From the cell containing the given text, extract its center point as [X, Y] coordinate. 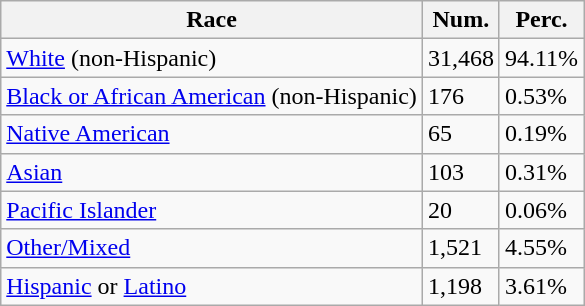
20 [460, 210]
Hispanic or Latino [212, 286]
1,198 [460, 286]
Other/Mixed [212, 248]
1,521 [460, 248]
176 [460, 96]
4.55% [541, 248]
65 [460, 134]
Num. [460, 20]
0.19% [541, 134]
3.61% [541, 286]
Black or African American (non-Hispanic) [212, 96]
Asian [212, 172]
Native American [212, 134]
White (non-Hispanic) [212, 58]
0.06% [541, 210]
103 [460, 172]
0.53% [541, 96]
Perc. [541, 20]
31,468 [460, 58]
94.11% [541, 58]
0.31% [541, 172]
Pacific Islander [212, 210]
Race [212, 20]
